Determine the [x, y] coordinate at the center of the cell enclosing the given text.  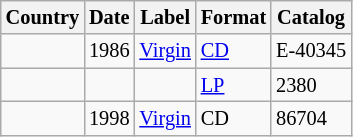
1998 [109, 118]
Catalog [311, 17]
LP [234, 85]
E-40345 [311, 51]
Format [234, 17]
2380 [311, 85]
Country [42, 17]
86704 [311, 118]
1986 [109, 51]
Date [109, 17]
Label [164, 17]
